Output the (X, Y) coordinate of the center of the cell containing the given text.  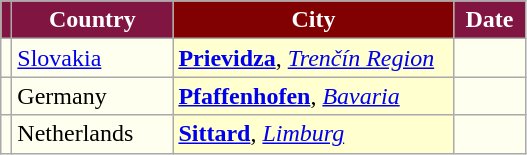
Pfaffenhofen, Bavaria (314, 96)
Date (490, 20)
Slovakia (92, 58)
Prievidza, Trenčín Region (314, 58)
Germany (92, 96)
Netherlands (92, 134)
Sittard, Limburg (314, 134)
City (314, 20)
Country (92, 20)
